Detect which cell encompasses the target text, then output its (X, Y) center coordinate. 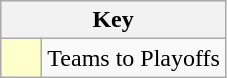
Key (114, 20)
Teams to Playoffs (134, 58)
